Capture the cell that displays the provided text and extract its [X, Y] central coordinate. 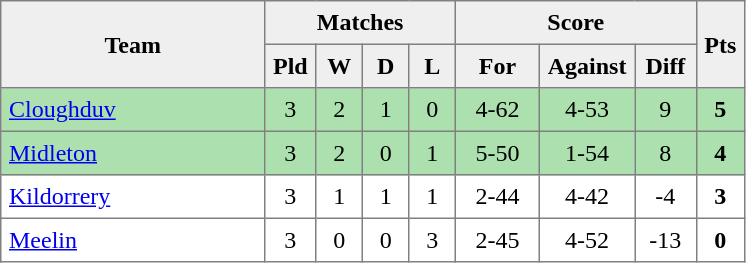
Meelin [133, 240]
Kildorrery [133, 197]
4-53 [586, 110]
Score [576, 23]
Cloughduv [133, 110]
Midleton [133, 153]
W [339, 66]
4 [720, 153]
4-42 [586, 197]
Matches [360, 23]
8 [666, 153]
-13 [666, 240]
Against [586, 66]
5-50 [497, 153]
1-54 [586, 153]
4-62 [497, 110]
L [432, 66]
For [497, 66]
2-45 [497, 240]
Pts [720, 44]
Pld [290, 66]
Diff [666, 66]
-4 [666, 197]
5 [720, 110]
4-52 [586, 240]
Team [133, 44]
D [385, 66]
9 [666, 110]
2-44 [497, 197]
